Return (x, y) of the center of cell containing provided text 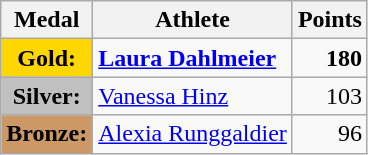
Athlete (193, 20)
96 (330, 134)
Bronze: (47, 134)
Alexia Runggaldier (193, 134)
Gold: (47, 58)
Medal (47, 20)
Points (330, 20)
180 (330, 58)
103 (330, 96)
Laura Dahlmeier (193, 58)
Vanessa Hinz (193, 96)
Silver: (47, 96)
